Locate the cell with the specified text and output its [x, y] center coordinate. 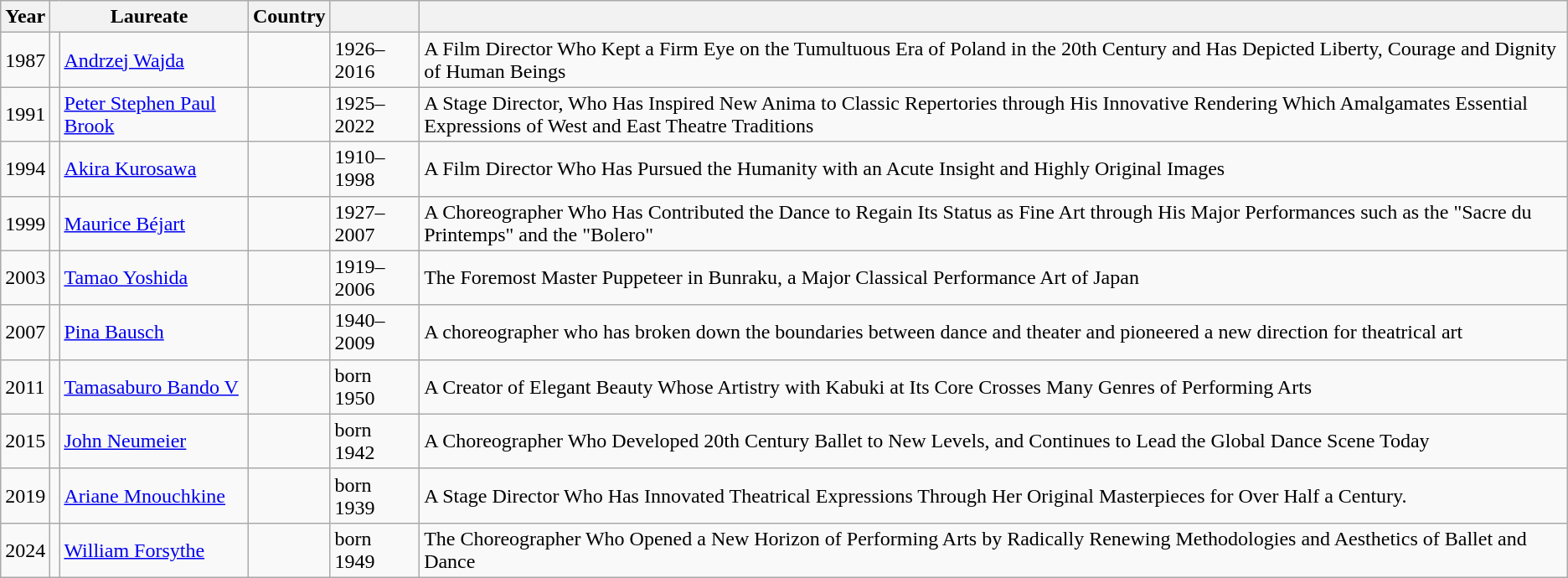
2003 [25, 278]
1991 [25, 114]
1910–1998 [375, 169]
Andrzej Wajda [154, 60]
born 1942 [375, 441]
1927–2007 [375, 223]
Tamao Yoshida [154, 278]
A choreographer who has broken down the boundaries between dance and theater and pioneered a new direction for theatrical art [993, 332]
Laureate [149, 17]
A Choreographer Who Developed 20th Century Ballet to New Levels, and Continues to Lead the Global Dance Scene Today [993, 441]
A Film Director Who Kept a Firm Eye on the Tumultuous Era of Poland in the 20th Century and Has Depicted Liberty, Courage and Dignity of Human Beings [993, 60]
1926–2016 [375, 60]
The Foremost Master Puppeteer in Bunraku, a Major Classical Performance Art of Japan [993, 278]
The Choreographer Who Opened a New Horizon of Performing Arts by Radically Renewing Methodologies and Aesthetics of Ballet and Dance [993, 550]
Akira Kurosawa [154, 169]
2024 [25, 550]
1999 [25, 223]
2007 [25, 332]
born 1939 [375, 496]
2019 [25, 496]
1925–2022 [375, 114]
1987 [25, 60]
A Film Director Who Has Pursued the Humanity with an Acute Insight and Highly Original Images [993, 169]
Year [25, 17]
Ariane Mnouchkine [154, 496]
born 1949 [375, 550]
2015 [25, 441]
Country [289, 17]
John Neumeier [154, 441]
A Creator of Elegant Beauty Whose Artistry with Kabuki at Its Core Crosses Many Genres of Performing Arts [993, 387]
Peter Stephen Paul Brook [154, 114]
1994 [25, 169]
Tamasaburo Bando V [154, 387]
Pina Bausch [154, 332]
William Forsythe [154, 550]
2011 [25, 387]
1940–2009 [375, 332]
born 1950 [375, 387]
1919–2006 [375, 278]
A Stage Director Who Has Innovated Theatrical Expressions Through Her Original Masterpieces for Over Half a Century. [993, 496]
Maurice Béjart [154, 223]
